Extract the [X, Y] coordinate from the center of the cell holding the provided text.  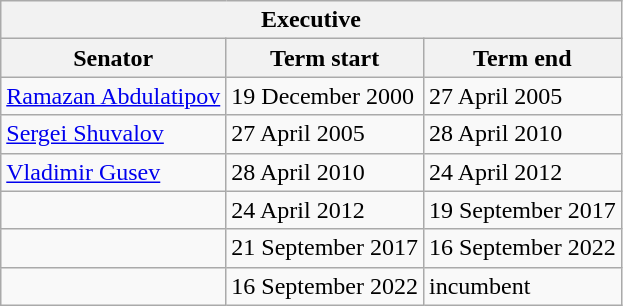
21 September 2017 [325, 248]
Executive [311, 20]
19 September 2017 [522, 210]
Term end [522, 58]
Sergei Shuvalov [114, 134]
19 December 2000 [325, 96]
Ramazan Abdulatipov [114, 96]
Term start [325, 58]
incumbent [522, 286]
Vladimir Gusev [114, 172]
Senator [114, 58]
